Locate the cell with the specified text and output its (X, Y) center coordinate. 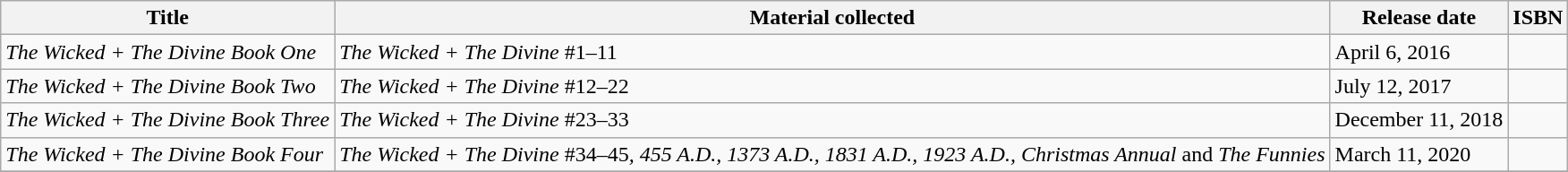
The Wicked + The Divine Book Three (168, 120)
The Wicked + The Divine #12–22 (832, 86)
The Wicked + The Divine #34–45, 455 A.D., 1373 A.D., 1831 A.D., 1923 A.D., Christmas Annual and The Funnies (832, 154)
Release date (1419, 18)
Material collected (832, 18)
The Wicked + The Divine Book Two (168, 86)
The Wicked + The Divine #23–33 (832, 120)
Title (168, 18)
July 12, 2017 (1419, 86)
December 11, 2018 (1419, 120)
The Wicked + The Divine Book One (168, 52)
ISBN (1538, 18)
March 11, 2020 (1419, 154)
The Wicked + The Divine #1–11 (832, 52)
The Wicked + The Divine Book Four (168, 154)
April 6, 2016 (1419, 52)
